Find where the given text appears and provide that cell's center as (x, y) coordinate. 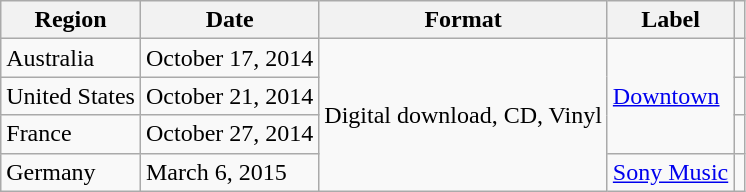
France (71, 134)
October 27, 2014 (229, 134)
Label (670, 20)
October 21, 2014 (229, 96)
Downtown (670, 96)
United States (71, 96)
Germany (71, 172)
Date (229, 20)
Sony Music (670, 172)
Australia (71, 58)
Format (464, 20)
October 17, 2014 (229, 58)
Digital download, CD, Vinyl (464, 115)
March 6, 2015 (229, 172)
Region (71, 20)
